For the text-containing cell, return its midpoint in (x, y) coordinate format. 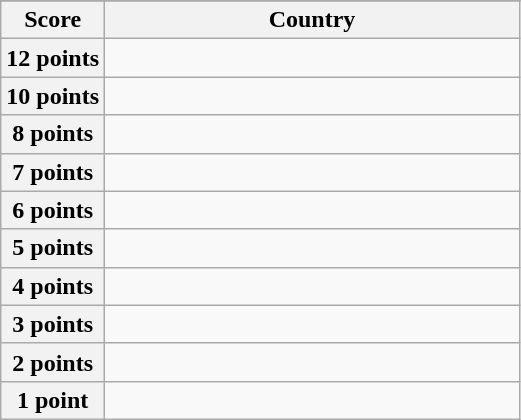
7 points (53, 172)
5 points (53, 248)
3 points (53, 324)
8 points (53, 134)
1 point (53, 400)
12 points (53, 58)
10 points (53, 96)
2 points (53, 362)
6 points (53, 210)
Score (53, 20)
4 points (53, 286)
Country (312, 20)
